Provide the [X, Y] coordinate of the cell's center where the given text is located.  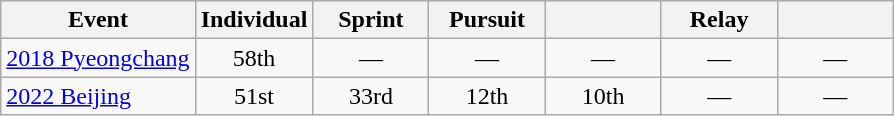
2022 Beijing [98, 96]
Event [98, 20]
33rd [371, 96]
2018 Pyeongchang [98, 58]
Relay [719, 20]
51st [254, 96]
Sprint [371, 20]
Pursuit [487, 20]
58th [254, 58]
12th [487, 96]
Individual [254, 20]
10th [603, 96]
